Output the (x, y) coordinate of the center of the cell containing the given text.  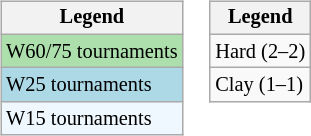
W15 tournaments (92, 119)
Hard (2–2) (260, 51)
Clay (1–1) (260, 85)
W25 tournaments (92, 85)
W60/75 tournaments (92, 51)
